Capture the cell that displays the provided text and extract its (X, Y) central coordinate. 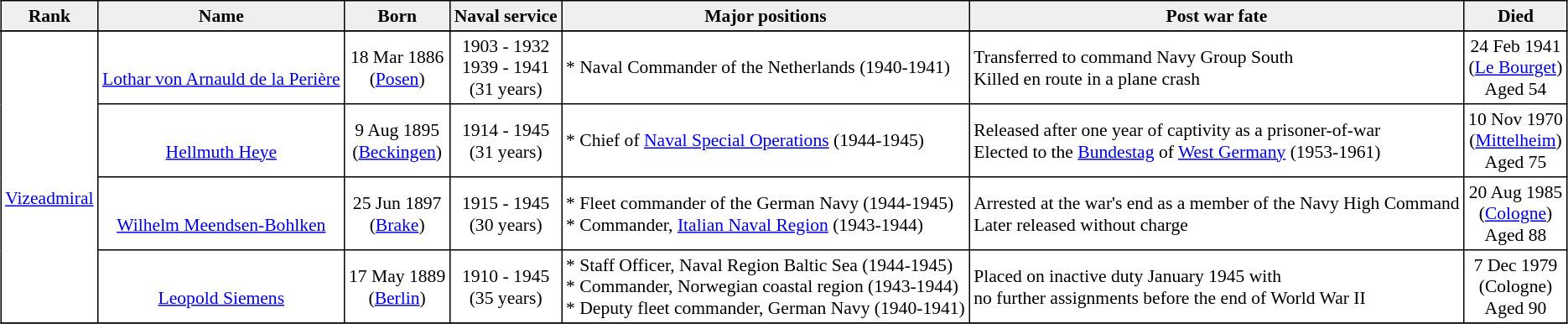
10 Nov 1970(Mittelheim)Aged 75 (1516, 141)
9 Aug 1895(Beckingen) (397, 141)
Placed on inactive duty January 1945 withno further assignments before the end of World War II (1217, 287)
* Chief of Naval Special Operations (1944-1945) (766, 141)
17 May 1889(Berlin) (397, 287)
18 Mar 1886(Posen) (397, 67)
Transferred to command Navy Group SouthKilled en route in a plane crash (1217, 67)
Post war fate (1217, 16)
7 Dec 1979(Cologne)Aged 90 (1516, 287)
Released after one year of captivity as a prisoner-of-warElected to the Bundestag of West Germany (1953-1961) (1217, 141)
Died (1516, 16)
Name (221, 16)
Major positions (766, 16)
24 Feb 1941(Le Bourget)Aged 54 (1516, 67)
20 Aug 1985(Cologne)Aged 88 (1516, 213)
Vizeadmiral (49, 177)
Wilhelm Meendsen-Bohlken (221, 213)
1914 - 1945(31 years) (505, 141)
* Fleet commander of the German Navy (1944-1945)* Commander, Italian Naval Region (1943-1944) (766, 213)
Lothar von Arnauld de la Perière (221, 67)
25 Jun 1897(Brake) (397, 213)
Hellmuth Heye (221, 141)
1903 - 19321939 - 1941(31 years) (505, 67)
Born (397, 16)
Naval service (505, 16)
Rank (49, 16)
Arrested at the war's end as a member of the Navy High CommandLater released without charge (1217, 213)
1910 - 1945(35 years) (505, 287)
Leopold Siemens (221, 287)
* Naval Commander of the Netherlands (1940-1941) (766, 67)
1915 - 1945(30 years) (505, 213)
